Identify which cell holds the provided text, then report its (X, Y) central coordinate. 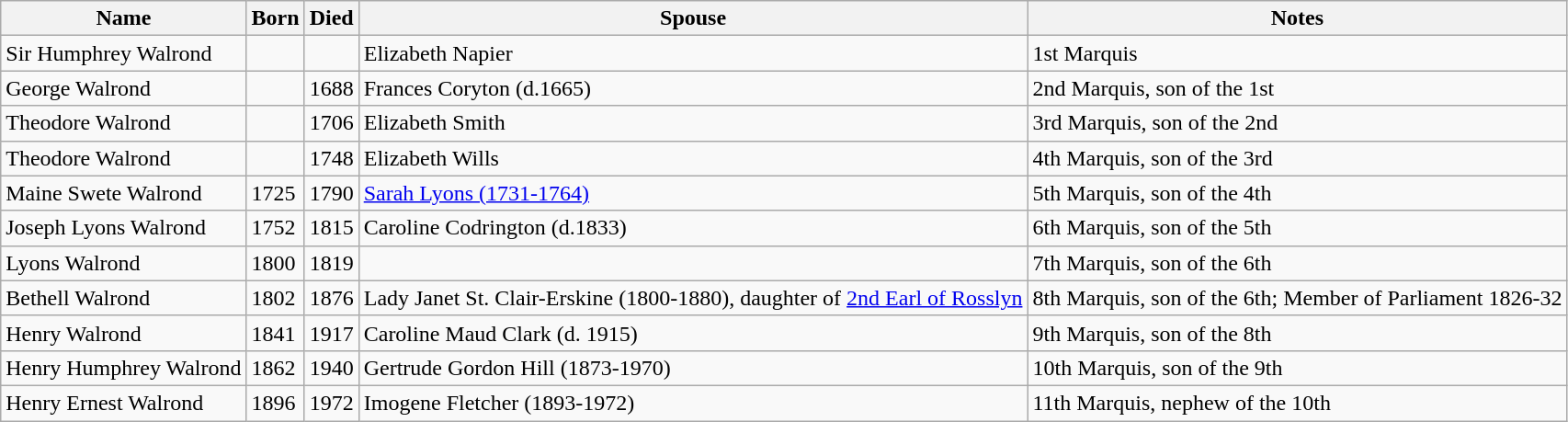
Elizabeth Smith (693, 123)
Joseph Lyons Walrond (123, 228)
1790 (331, 193)
1748 (331, 158)
George Walrond (123, 88)
8th Marquis, son of the 6th; Member of Parliament 1826-32 (1298, 298)
1688 (331, 88)
1917 (331, 333)
1819 (331, 263)
5th Marquis, son of the 4th (1298, 193)
1972 (331, 403)
11th Marquis, nephew of the 10th (1298, 403)
Caroline Codrington (d.1833) (693, 228)
1st Marquis (1298, 53)
1862 (276, 368)
Died (331, 18)
Sir Humphrey Walrond (123, 53)
Gertrude Gordon Hill (1873-1970) (693, 368)
4th Marquis, son of the 3rd (1298, 158)
Sarah Lyons (1731-1764) (693, 193)
Henry Walrond (123, 333)
9th Marquis, son of the 8th (1298, 333)
Spouse (693, 18)
Imogene Fletcher (1893-1972) (693, 403)
1725 (276, 193)
3rd Marquis, son of the 2nd (1298, 123)
Frances Coryton (d.1665) (693, 88)
6th Marquis, son of the 5th (1298, 228)
Elizabeth Wills (693, 158)
Henry Ernest Walrond (123, 403)
Maine Swete Walrond (123, 193)
1841 (276, 333)
1940 (331, 368)
Bethell Walrond (123, 298)
7th Marquis, son of the 6th (1298, 263)
Elizabeth Napier (693, 53)
Born (276, 18)
1752 (276, 228)
1876 (331, 298)
1706 (331, 123)
Notes (1298, 18)
10th Marquis, son of the 9th (1298, 368)
Name (123, 18)
Caroline Maud Clark (d. 1915) (693, 333)
1800 (276, 263)
1815 (331, 228)
2nd Marquis, son of the 1st (1298, 88)
1896 (276, 403)
Lady Janet St. Clair-Erskine (1800-1880), daughter of 2nd Earl of Rosslyn (693, 298)
Lyons Walrond (123, 263)
Henry Humphrey Walrond (123, 368)
1802 (276, 298)
